Determine the [x, y] coordinate at the center of the cell enclosing the given text.  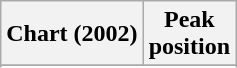
Peakposition [189, 34]
Chart (2002) [72, 34]
